Scan for the cell matching the given text and deliver its (x, y) coordinate at center. 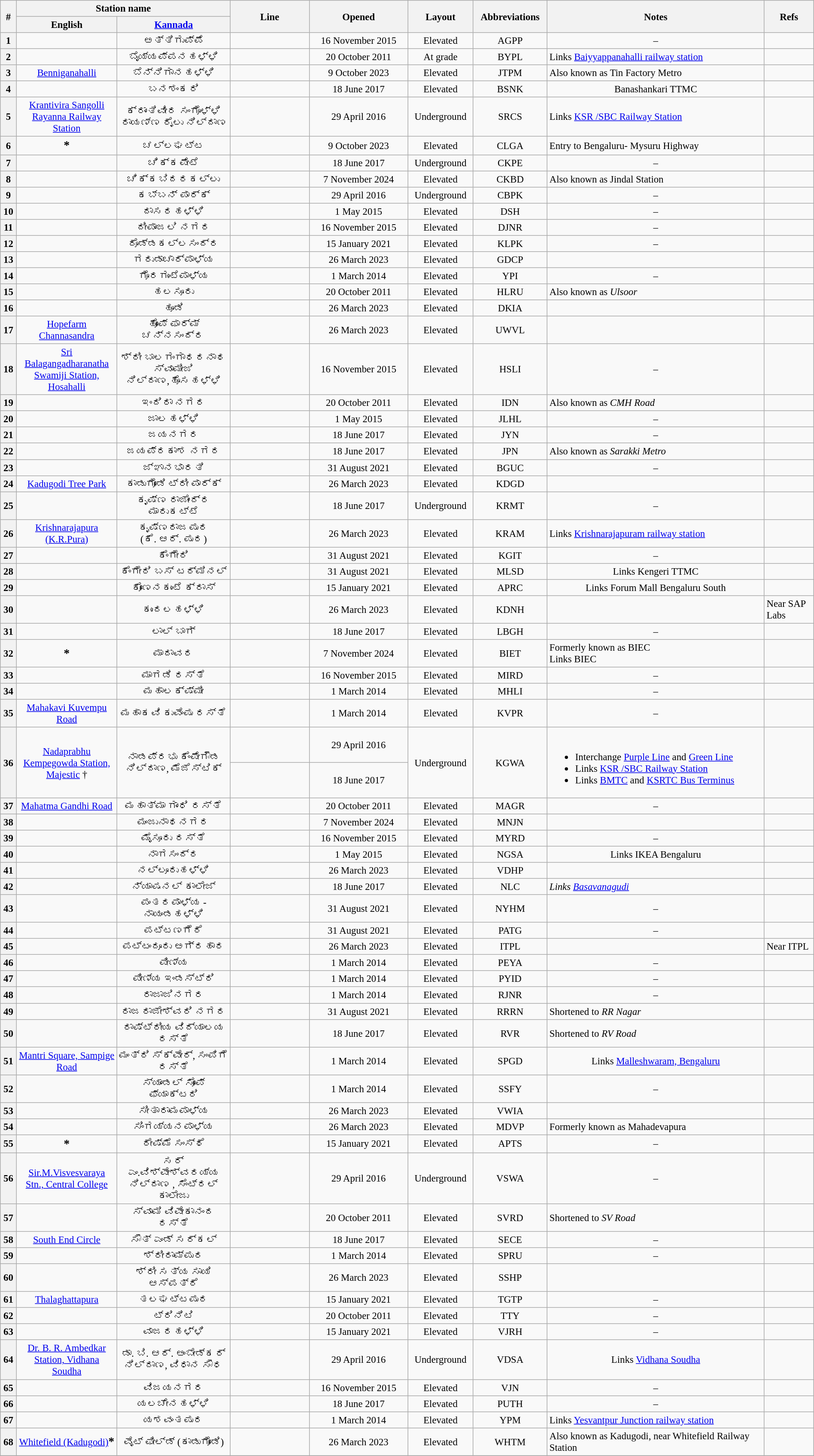
BSNK (510, 89)
ಸೀತಾರಾಮಪಾಳ್ಯ (174, 1111)
JPN (510, 451)
KDGD (510, 484)
MYRD (510, 838)
KDNH (510, 610)
ಕುಂದಲಹಳ್ಳಿ (174, 610)
ಸರ್ ಎಂ.ವಿಶ್ವೇಶ್ವರಯ್ಯ ನಿಲ್ದಾಣ , ಸೆಂಟ್ರಲ್ ಕಾಲೇಜು (174, 1179)
42 (9, 887)
68 (9, 1441)
Layout (440, 16)
Banashankari TTMC (656, 89)
RVR (510, 1033)
VDSA (510, 1360)
ಹೂಡಿ (174, 308)
GDCP (510, 260)
ಕಾಡುಗೋಡಿ ಟ್ರೀ ಪಾರ್ಕ್ (174, 484)
34 (9, 691)
31 (9, 631)
DJNR (510, 228)
IDN (510, 403)
LBGH (510, 631)
21 (9, 435)
ಸ್ಯಾಂಡಲ್ ಸೋಪ್ ಫ್ಯಾಕ್ಟರಿ (174, 1088)
MIRD (510, 676)
Also known as Ulsoor (656, 292)
7 (9, 163)
ಡಾ. ಬಿ. ಆರ್. ಅಂಬೇಡ್ಕರ್ ನಿಲ್ದಾಣ, ವಿಧಾನ ಸೌಧ (174, 1360)
Shortened to RV Road (656, 1033)
56 (9, 1179)
ಗೊರಗುಂಟೆಪಾಳ್ಯ (174, 276)
WHTM (510, 1441)
ಜಯಪ್ರಕಾಶ ನಗರ (174, 451)
ಇಂದಿರಾ ನಗರ (174, 403)
Also known as Jindal Station (656, 179)
BGUC (510, 468)
43 (9, 909)
67 (9, 1420)
40 (9, 854)
SVRD (510, 1218)
Krishnarajapura (K.R.Pura) (67, 533)
ವಾಜರಹಳ್ಳಿ (174, 1332)
MLSD (510, 572)
Refs (789, 16)
Abbreviations (510, 16)
At grade (440, 57)
37 (9, 806)
MAGR (510, 806)
58 (9, 1240)
ಟ್ರಿನಿಟಿ (174, 1316)
VJRH (510, 1332)
4 (9, 89)
Mantri Square, Sampige Road (67, 1061)
64 (9, 1360)
BIET (510, 654)
6 (9, 146)
YPM (510, 1420)
39 (9, 838)
Links Yesvantpur Junction railway station (656, 1420)
14 (9, 276)
ಕೃಷ್ಣರಾಜಪುರ(ಕೆ. ಆರ್. ಪುರ) (174, 533)
Near ITPL (789, 947)
Links Kengeri TTMC (656, 572)
17 (9, 330)
Krantivira Sangolli Rayanna Railway Station (67, 117)
Benniganahalli (67, 73)
ವೈಟ್ ಫೀಲ್ಡ್ (ಕಾಡುಗೋಡಿ) (174, 1441)
ಮಹಾಲಕ್ಷ್ಮೀ (174, 691)
APRC (510, 588)
Also known as CMH Road (656, 403)
English (67, 25)
DKIA (510, 308)
ಶ್ರೀರಾಮ್‍ಪುರ (174, 1256)
ನಾಗಸಂದ್ರ (174, 854)
JTPM (510, 73)
Nadaprabhu Kempegowda Station, Majestic † (67, 762)
ದಾಸರಹಳ್ಳಿ (174, 211)
TTY (510, 1316)
ಬೈಯ್ಯಪ್ಪನಹಳ್ಳಿ (174, 57)
NYHM (510, 909)
ವಿಜಯನಗರ (174, 1388)
25 (9, 506)
ಚಿಕ್ಕಪೇಟೆ (174, 163)
NGSA (510, 854)
ಪಂತರಪಾಳ್ಯ - ನಾಯಂಡಹಳ್ಳಿ (174, 909)
ಶ್ರೀ ಬಾಲಗಂಗಾಧರನಾಥ ಸ್ವಾಮೀಜಿ ನಿಲ್ದಾಣ,ಹೊಸಹಳ್ಳಿ (174, 369)
ಮಂಜುನಾಥನಗರ (174, 822)
8 (9, 179)
TGTP (510, 1300)
1 (9, 41)
ಮೈಸೂರು ರಸ್ತೆ (174, 838)
Links Forum Mall Bengaluru South (656, 588)
62 (9, 1316)
# (9, 16)
23 (9, 468)
MHLI (510, 691)
PATG (510, 931)
ದೊಡ್ಡಕಲ್ಲಸಂದ್ರ (174, 244)
Formerly known as Mahadevapura (656, 1127)
26 (9, 533)
SPGD (510, 1061)
ಹಲಸೂರು (174, 292)
61 (9, 1300)
3 (9, 73)
47 (9, 979)
ಕೆಂಗೇರಿ (174, 555)
MNJN (510, 822)
ಬನಶಂಕರಿ (174, 89)
Dr. B. R. Ambedkar Station, Vidhana Soudha (67, 1360)
SSFY (510, 1088)
CBPK (510, 195)
KVPR (510, 714)
NLC (510, 887)
Interchange Purple Line and Green LineLinks KSR /SBC Railway StationLinks BMTC and KSRTC Bus Terminus (656, 762)
49 (9, 1011)
AGPP (510, 41)
ನಾಡಪ್ರಭು ಕೆಂಪೇಗೌಡ ನಿಲ್ದಾಣ, ಮೆಜೆಸ್ಟಿಕ್ (174, 762)
VSWA (510, 1179)
2 (9, 57)
RRRN (510, 1011)
ಮಹಾಕವಿ ಕುವೆಂಪು ರಸ್ತೆ (174, 714)
45 (9, 947)
Opened (358, 16)
12 (9, 244)
ಹೋಪ್ ಫಾರ್ಮ್ ಚನ್ನಸಂದ್ರ (174, 330)
KGWA (510, 762)
16 (9, 308)
ರಾಜಾಜಿನಗರ (174, 995)
HSLI (510, 369)
Mahakavi Kuvempu Road (67, 714)
DSH (510, 211)
5 (9, 117)
PUTH (510, 1404)
ಜಾಲಹಳ್ಳಿ (174, 419)
60 (9, 1278)
CKBD (510, 179)
28 (9, 572)
ದೀಪಾಂಜಲಿ ನಗರ (174, 228)
South End Circle (67, 1240)
Shortened to RR Nagar (656, 1011)
KGIT (510, 555)
Links IKEA Bengaluru (656, 854)
ಕೆಂಗೇರಿ ಬಸ್ ಟರ್ಮಿನಲ್ (174, 572)
YPI (510, 276)
9 (9, 195)
Links KSR /SBC Railway Station (656, 117)
PYID (510, 979)
RJNR (510, 995)
Near SAP Labs (789, 610)
ಲಾಲ್ ಬಾಗ್ (174, 631)
Links Krishnarajapuram railway station (656, 533)
ರಾಷ್ಟ್ರೀಯ ವಿದ್ಯಾಲಯ ರಸ್ತೆ (174, 1033)
KRAM (510, 533)
Mahatma Gandhi Road (67, 806)
SSHP (510, 1278)
APTS (510, 1144)
Kadugodi Tree Park (67, 484)
Links Vidhana Soudha (656, 1360)
ಕ್ರಾಂತಿವೀರ ಸಂಗೊಳ್ಳಿ ರಾಯಣ್ಣ ರೈಲು ನಿಲ್ದಾಣ (174, 117)
VDHP (510, 871)
Also known as Kadugodi, near Whitefield Railway Station (656, 1441)
JYN (510, 435)
JLHL (510, 419)
HLRU (510, 292)
KLPK (510, 244)
ಅತ್ತಿಗುಪ್ಪೆ (174, 41)
55 (9, 1144)
ಸಿಂಗಯ್ಯನಪಾಳ್ಯ (174, 1127)
ನಲ್ಲೂರುಹಳ್ಳಿ (174, 871)
ಜ್ಞಾನಭಾರತಿ (174, 468)
SRCS (510, 117)
Whitefield (Kadugodi)* (67, 1441)
22 (9, 451)
SECE (510, 1240)
MDVP (510, 1127)
50 (9, 1033)
19 (9, 403)
ITPL (510, 947)
ತಲಘಟ್ಟಪುರ (174, 1300)
24 (9, 484)
Station name (123, 9)
ಕೃಷ್ಣ ರಾಜೇಂದ್ರ ಮಾರುಕಟ್ಟೆ (174, 506)
ಜಯನಗರ (174, 435)
27 (9, 555)
66 (9, 1404)
VWIA (510, 1111)
35 (9, 714)
ಗರುಡಾಚಾರ್‍‍ಪಾಳ್ಯ (174, 260)
Sir.M.Visvesvaraya Stn., Central College (67, 1179)
KRMT (510, 506)
Links Baiyyappanahalli railway station (656, 57)
13 (9, 260)
CKPE (510, 163)
36 (9, 762)
ರೇಷ್ಮೆ ಸಂಸ್ಥೆ (174, 1144)
53 (9, 1111)
Entry to Bengaluru- Mysuru Highway (656, 146)
CLGA (510, 146)
ಕಬ್ಬನ್ ಪಾರ್ಕ್ (174, 195)
Formerly known as BIECLinks BIEC (656, 654)
54 (9, 1127)
48 (9, 995)
Shortened to SV Road (656, 1218)
BYPL (510, 57)
38 (9, 822)
32 (9, 654)
44 (9, 931)
ಯಶವಂತಪುರ (174, 1420)
SPRU (510, 1256)
Hopefarm Channasandra (67, 330)
41 (9, 871)
Notes (656, 16)
65 (9, 1388)
ಪಟ್ಟಂದೂರು ಅಗ್ರಹಾರ (174, 947)
ಪಟ್ಟಣಗೆರೆ (174, 931)
PEYA (510, 963)
ಮಹಾತ್ಮಾ ಗಾಂಧಿ ರಸ್ತೆ (174, 806)
33 (9, 676)
11 (9, 228)
18 (9, 369)
ಮಾಗಡಿ ರಸ್ತೆ (174, 676)
30 (9, 610)
ಯಲಚೇನಹಳ್ಳಿ (174, 1404)
ನ್ಯಾಷನಲ್ ಕಾಲೇಜ್ (174, 887)
Also known as Tin Factory Metro (656, 73)
Links Basavanagudi (656, 887)
Thalaghattapura (67, 1300)
ಮಂತ್ರಿ ಸ್ಕ್ವೇರ್, ಸಂಪಿಗೆ ರಸ್ತೆ (174, 1061)
Links Malleshwaram, Bengaluru (656, 1061)
Also known as Sarakki Metro (656, 451)
ಬೆನ್ನಿಗಾನಹಳ್ಳಿ (174, 73)
ಸೌತ್ ಎಂಡ್ ಸರ್ಕಲ್ (174, 1240)
20 (9, 419)
59 (9, 1256)
VJN (510, 1388)
ಪೀಣ್ಯ ಇಂಡಸ್ಟ್ರಿ (174, 979)
ಚಿಕ್ಕಬಿದರಕಲ್ಲು (174, 179)
46 (9, 963)
ಪೀಣ್ಯ (174, 963)
ರಾಜರಾಜೇಶ್ವರಿ ನಗರ (174, 1011)
51 (9, 1061)
Sri Balagangadharanatha Swamiji Station, Hosahalli (67, 369)
15 (9, 292)
ಚಲ್ಲಘಟ್ಟ (174, 146)
UWVL (510, 330)
ಸ್ವಾಮಿ ವಿವೇಕಾನಂದ ರಸ್ತೆ (174, 1218)
10 (9, 211)
63 (9, 1332)
ಮಾದಾವರ (174, 654)
ಕೋಣನಕುಂಟೆ ಕ್ರಾಸ್ (174, 588)
29 (9, 588)
57 (9, 1218)
Line (270, 16)
ಶ್ರೀ ಸತ್ಯ ಸಾಯಿ ಆಸ್ಪತ್ರೆ (174, 1278)
Kannada (174, 25)
52 (9, 1088)
